Find where the given text appears and provide that cell's center as (X, Y) coordinate. 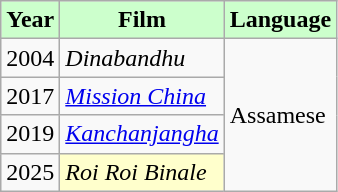
2025 (30, 172)
Year (30, 20)
Language (280, 20)
Assamese (280, 115)
Roi Roi Binale (142, 172)
Kanchanjangha (142, 134)
2004 (30, 58)
Film (142, 20)
Dinabandhu (142, 58)
2017 (30, 96)
Mission China (142, 96)
2019 (30, 134)
